Locate the cell with the specified text and output its [x, y] center coordinate. 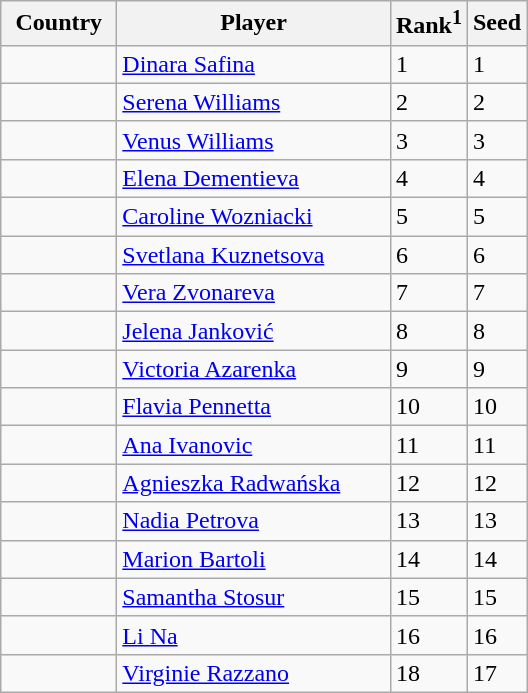
Svetlana Kuznetsova [254, 255]
Flavia Pennetta [254, 407]
Dinara Safina [254, 64]
17 [496, 673]
Jelena Janković [254, 331]
Player [254, 24]
Elena Dementieva [254, 178]
Agnieszka Radwańska [254, 483]
Nadia Petrova [254, 521]
Rank1 [428, 24]
Li Na [254, 635]
Venus Williams [254, 140]
Caroline Wozniacki [254, 217]
18 [428, 673]
Victoria Azarenka [254, 369]
Samantha Stosur [254, 597]
Country [59, 24]
Ana Ivanovic [254, 445]
Vera Zvonareva [254, 293]
Serena Williams [254, 102]
Marion Bartoli [254, 559]
Virginie Razzano [254, 673]
Seed [496, 24]
